Scan for the cell matching the given text and deliver its [X, Y] coordinate at center. 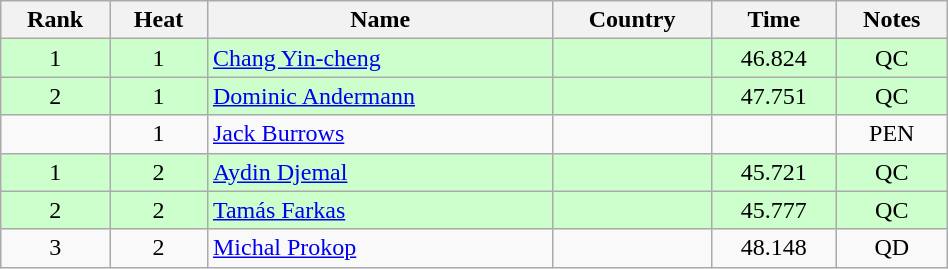
Heat [159, 20]
3 [56, 248]
PEN [892, 134]
Notes [892, 20]
Tamás Farkas [380, 210]
45.777 [774, 210]
Time [774, 20]
Michal Prokop [380, 248]
Chang Yin-cheng [380, 58]
Aydin Djemal [380, 172]
Dominic Andermann [380, 96]
45.721 [774, 172]
46.824 [774, 58]
Rank [56, 20]
QD [892, 248]
Name [380, 20]
48.148 [774, 248]
Jack Burrows [380, 134]
Country [632, 20]
47.751 [774, 96]
